Return the [X, Y] coordinate for the center point of the cell that contains the specified text.  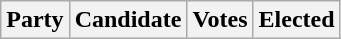
Elected [296, 20]
Party [35, 20]
Votes [220, 20]
Candidate [128, 20]
